Pinpoint the cell where the given text exists, returning its [x, y] midpoint coordinate. 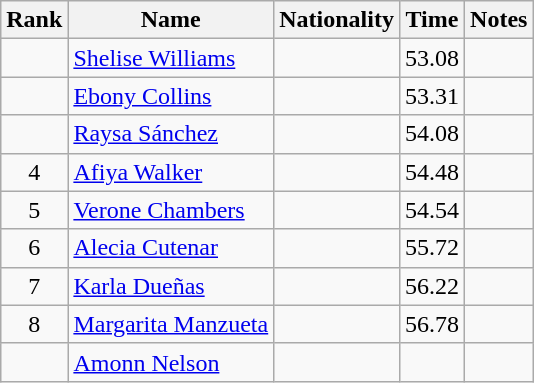
Alecia Cutenar [171, 248]
56.78 [432, 324]
Karla Dueñas [171, 286]
Verone Chambers [171, 210]
54.48 [432, 172]
8 [34, 324]
Nationality [337, 20]
54.08 [432, 134]
Rank [34, 20]
Margarita Manzueta [171, 324]
Afiya Walker [171, 172]
7 [34, 286]
Shelise Williams [171, 58]
56.22 [432, 286]
53.08 [432, 58]
Notes [499, 20]
Ebony Collins [171, 96]
53.31 [432, 96]
Time [432, 20]
Raysa Sánchez [171, 134]
5 [34, 210]
54.54 [432, 210]
55.72 [432, 248]
Name [171, 20]
6 [34, 248]
4 [34, 172]
Amonn Nelson [171, 362]
